Output the [X, Y] coordinate of the center of the cell containing the given text.  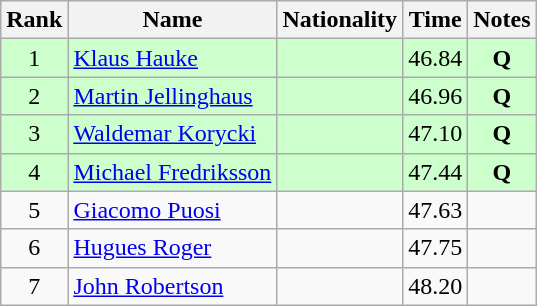
Rank [34, 20]
Hugues Roger [172, 248]
Nationality [340, 20]
John Robertson [172, 286]
Time [436, 20]
46.96 [436, 96]
Martin Jellinghaus [172, 96]
Name [172, 20]
Giacomo Puosi [172, 210]
1 [34, 58]
7 [34, 286]
47.44 [436, 172]
Klaus Hauke [172, 58]
47.63 [436, 210]
3 [34, 134]
48.20 [436, 286]
4 [34, 172]
Michael Fredriksson [172, 172]
5 [34, 210]
6 [34, 248]
47.10 [436, 134]
Notes [502, 20]
46.84 [436, 58]
47.75 [436, 248]
2 [34, 96]
Waldemar Korycki [172, 134]
